Identify which cell holds the provided text, then report its (x, y) central coordinate. 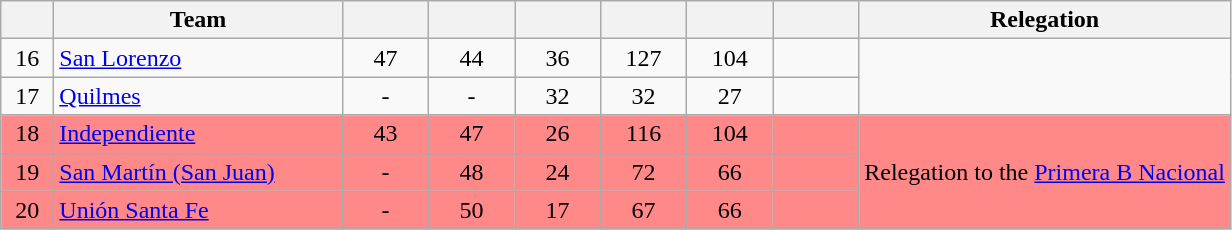
Quilmes (198, 96)
48 (471, 172)
Team (198, 20)
Independiente (198, 134)
127 (644, 58)
24 (557, 172)
26 (557, 134)
43 (385, 134)
Relegation (1045, 20)
50 (471, 210)
Relegation to the Primera B Nacional (1045, 172)
20 (28, 210)
19 (28, 172)
San Lorenzo (198, 58)
36 (557, 58)
27 (730, 96)
18 (28, 134)
67 (644, 210)
72 (644, 172)
16 (28, 58)
116 (644, 134)
44 (471, 58)
San Martín (San Juan) (198, 172)
Unión Santa Fe (198, 210)
